Extract the (x, y) coordinate from the center of the cell holding the provided text.  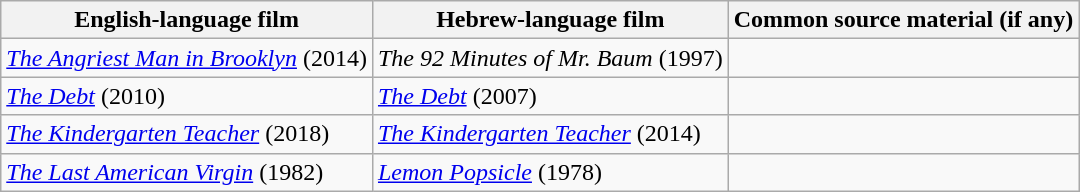
The Kindergarten Teacher (2014) (550, 134)
English-language film (187, 20)
Hebrew-language film (550, 20)
The Debt (2010) (187, 96)
Common source material (if any) (904, 20)
The 92 Minutes of Mr. Baum (1997) (550, 58)
The Last American Virgin (1982) (187, 172)
Lemon Popsicle (1978) (550, 172)
The Debt (2007) (550, 96)
The Kindergarten Teacher (2018) (187, 134)
The Angriest Man in Brooklyn (2014) (187, 58)
